Return [x, y] of the center of cell containing provided text 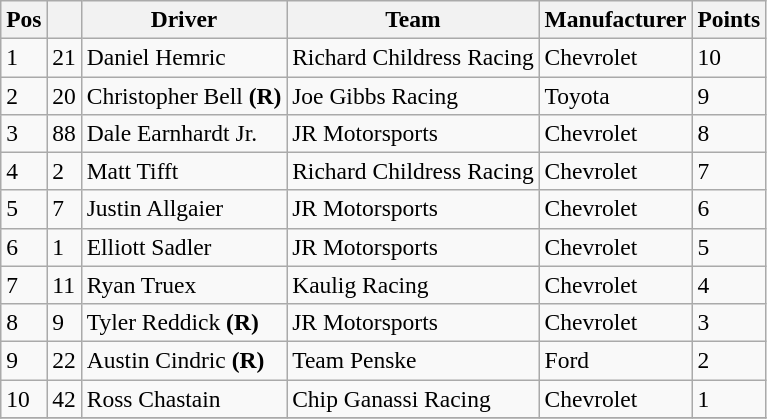
Team [413, 19]
Driver [184, 19]
Christopher Bell (R) [184, 95]
Team Penske [413, 360]
Matt Tifft [184, 171]
21 [64, 57]
Austin Cindric (R) [184, 360]
Daniel Hemric [184, 57]
Chip Ganassi Racing [413, 398]
88 [64, 133]
22 [64, 360]
42 [64, 398]
Justin Allgaier [184, 209]
Elliott Sadler [184, 247]
Ross Chastain [184, 398]
11 [64, 285]
Pos [24, 19]
Tyler Reddick (R) [184, 322]
Toyota [616, 95]
Dale Earnhardt Jr. [184, 133]
Manufacturer [616, 19]
20 [64, 95]
Ryan Truex [184, 285]
Points [729, 19]
Ford [616, 360]
Joe Gibbs Racing [413, 95]
Kaulig Racing [413, 285]
